Return [x, y] of the center of cell containing provided text 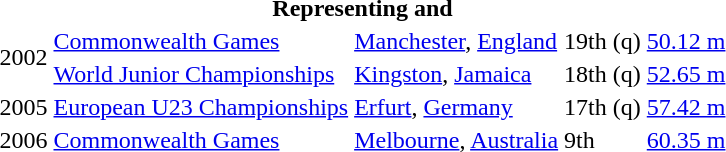
19th (q) [603, 41]
World Junior Championships [201, 74]
Commonwealth Games [201, 41]
18th (q) [603, 74]
Erfurt, Germany [456, 107]
17th (q) [603, 107]
Kingston, Jamaica [456, 74]
Manchester, England [456, 41]
European U23 Championships [201, 107]
